Identify which cell holds the provided text, then report its (x, y) central coordinate. 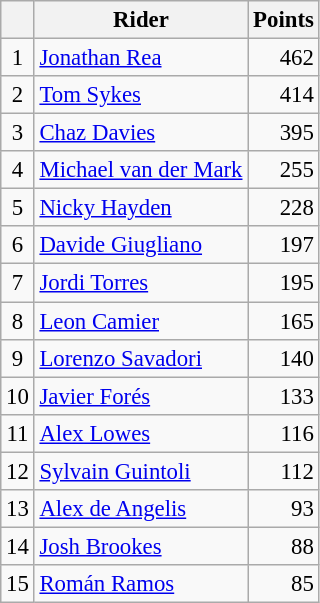
3 (18, 133)
255 (284, 170)
Chaz Davies (141, 133)
Leon Camier (141, 321)
462 (284, 58)
11 (18, 433)
Alex Lowes (141, 433)
Josh Brookes (141, 546)
Jordi Torres (141, 283)
414 (284, 95)
7 (18, 283)
10 (18, 396)
133 (284, 396)
Alex de Angelis (141, 509)
Tom Sykes (141, 95)
Davide Giugliano (141, 245)
13 (18, 509)
Points (284, 20)
195 (284, 283)
93 (284, 509)
2 (18, 95)
6 (18, 245)
88 (284, 546)
5 (18, 208)
8 (18, 321)
Rider (141, 20)
4 (18, 170)
140 (284, 358)
165 (284, 321)
395 (284, 133)
112 (284, 471)
Michael van der Mark (141, 170)
116 (284, 433)
85 (284, 584)
197 (284, 245)
Lorenzo Savadori (141, 358)
15 (18, 584)
228 (284, 208)
Román Ramos (141, 584)
9 (18, 358)
14 (18, 546)
Jonathan Rea (141, 58)
Javier Forés (141, 396)
Nicky Hayden (141, 208)
1 (18, 58)
12 (18, 471)
Sylvain Guintoli (141, 471)
